For the text-containing cell, return its midpoint in [x, y] coordinate format. 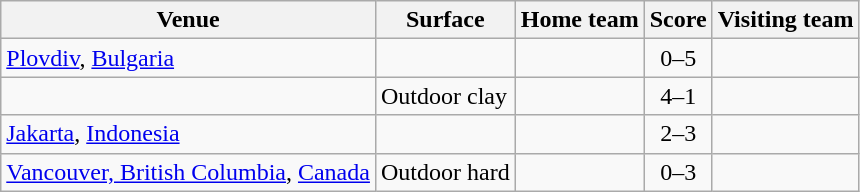
Plovdiv, Bulgaria [188, 58]
Home team [580, 20]
Venue [188, 20]
Outdoor hard [445, 172]
2–3 [678, 134]
0–5 [678, 58]
Visiting team [786, 20]
Jakarta, Indonesia [188, 134]
Surface [445, 20]
4–1 [678, 96]
Outdoor clay [445, 96]
0–3 [678, 172]
Score [678, 20]
Vancouver, British Columbia, Canada [188, 172]
